Search for the cell housing the specified text and yield its (X, Y) center coordinate. 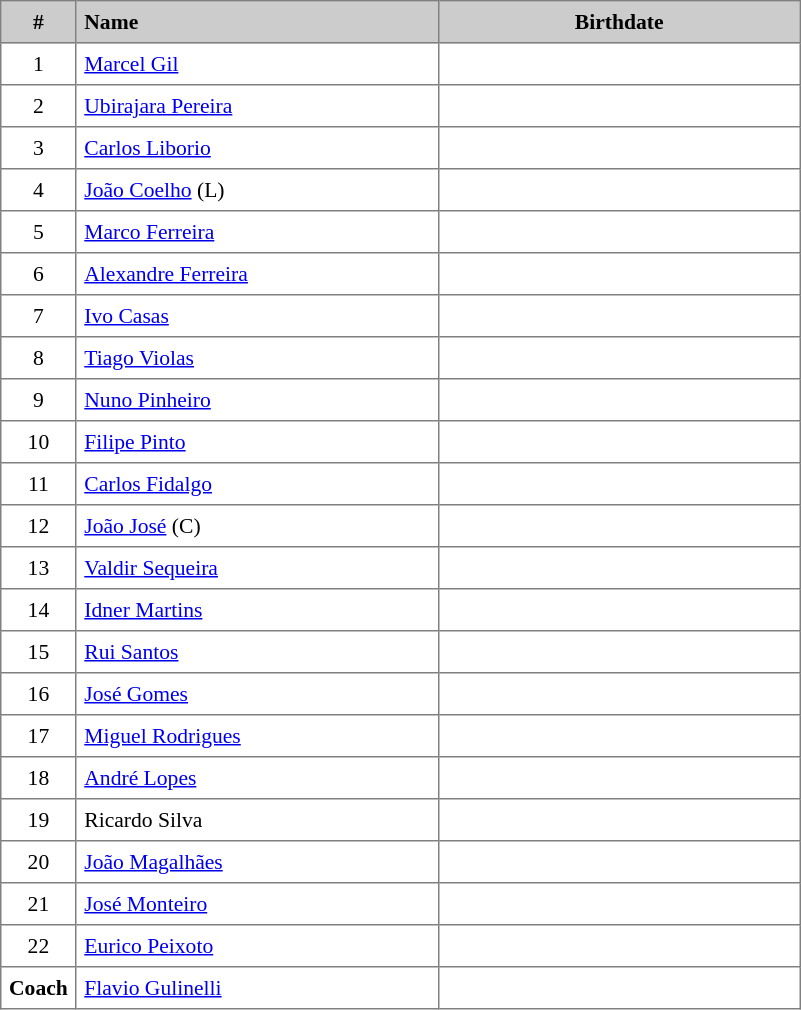
Birthdate (619, 22)
Carlos Liborio (257, 148)
Eurico Peixoto (257, 946)
Marcel Gil (257, 64)
João Magalhães (257, 862)
Carlos Fidalgo (257, 484)
Ubirajara Pereira (257, 106)
Alexandre Ferreira (257, 274)
2 (38, 106)
4 (38, 190)
14 (38, 610)
José Gomes (257, 694)
Nuno Pinheiro (257, 400)
João Coelho (L) (257, 190)
7 (38, 316)
12 (38, 526)
Filipe Pinto (257, 442)
Flavio Gulinelli (257, 988)
16 (38, 694)
3 (38, 148)
Rui Santos (257, 652)
André Lopes (257, 778)
13 (38, 568)
Name (257, 22)
Ricardo Silva (257, 820)
19 (38, 820)
17 (38, 736)
Idner Martins (257, 610)
1 (38, 64)
20 (38, 862)
Tiago Violas (257, 358)
6 (38, 274)
18 (38, 778)
Coach (38, 988)
Ivo Casas (257, 316)
10 (38, 442)
9 (38, 400)
5 (38, 232)
22 (38, 946)
21 (38, 904)
Miguel Rodrigues (257, 736)
8 (38, 358)
# (38, 22)
Marco Ferreira (257, 232)
15 (38, 652)
11 (38, 484)
João José (C) (257, 526)
Valdir Sequeira (257, 568)
José Monteiro (257, 904)
